For the text-containing cell, return its midpoint in (x, y) coordinate format. 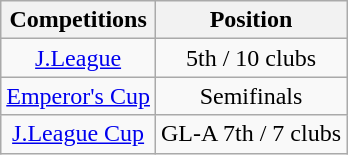
J.League (78, 58)
5th / 10 clubs (250, 58)
Semifinals (250, 96)
Emperor's Cup (78, 96)
Competitions (78, 20)
J.League Cup (78, 134)
Position (250, 20)
GL-A 7th / 7 clubs (250, 134)
